Identify which cell holds the provided text, then report its (x, y) central coordinate. 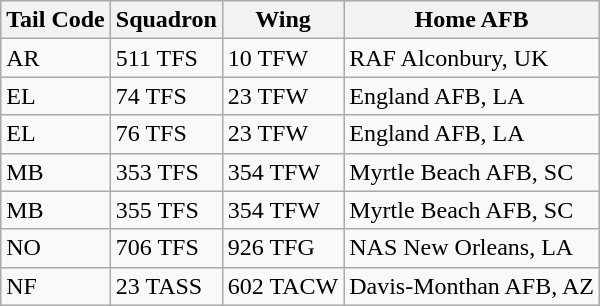
Home AFB (472, 20)
NF (56, 286)
926 TFG (282, 248)
602 TACW (282, 286)
Wing (282, 20)
511 TFS (166, 58)
74 TFS (166, 96)
23 TASS (166, 286)
Davis-Monthan AFB, AZ (472, 286)
10 TFW (282, 58)
Tail Code (56, 20)
AR (56, 58)
76 TFS (166, 134)
NAS New Orleans, LA (472, 248)
353 TFS (166, 172)
706 TFS (166, 248)
NO (56, 248)
Squadron (166, 20)
355 TFS (166, 210)
RAF Alconbury, UK (472, 58)
